Return the (x, y) coordinate for the center point of the cell that contains the specified text.  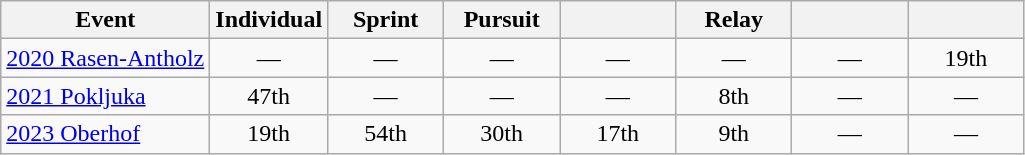
54th (386, 134)
30th (502, 134)
Sprint (386, 20)
Individual (269, 20)
2020 Rasen-Antholz (106, 58)
Pursuit (502, 20)
Relay (734, 20)
47th (269, 96)
2021 Pokljuka (106, 96)
9th (734, 134)
Event (106, 20)
8th (734, 96)
17th (618, 134)
2023 Oberhof (106, 134)
